Scan for the cell matching the given text and deliver its [X, Y] coordinate at center. 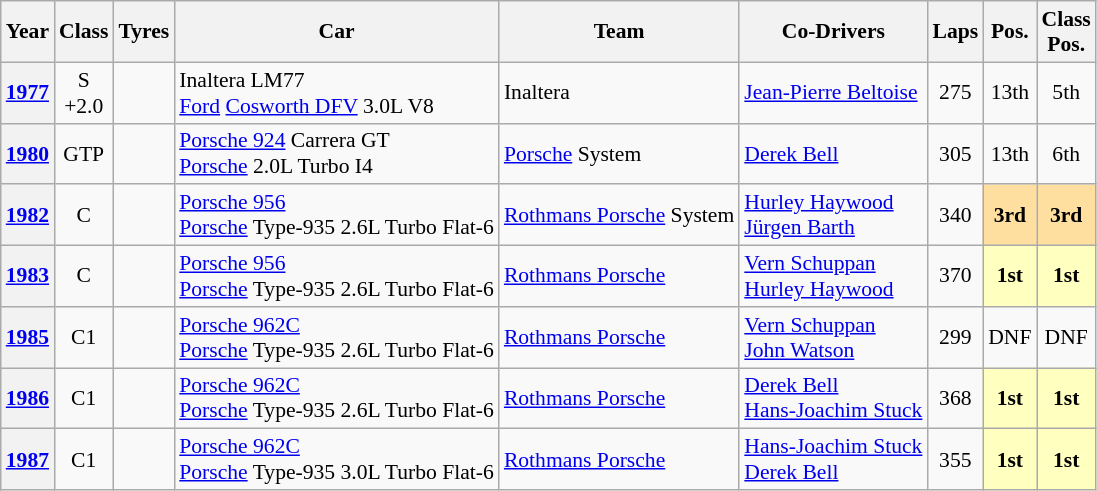
Car [336, 32]
Team [619, 32]
6th [1066, 154]
368 [955, 398]
305 [955, 154]
1982 [28, 216]
275 [955, 92]
ClassPos. [1066, 32]
Inaltera [619, 92]
1977 [28, 92]
Pos. [1010, 32]
Tyres [144, 32]
Class [84, 32]
1986 [28, 398]
Porsche 962CPorsche Type-935 3.0L Turbo Flat-6 [336, 460]
Rothmans Porsche System [619, 216]
355 [955, 460]
Vern Schuppan John Watson [833, 338]
1983 [28, 276]
Hans-Joachim Stuck Derek Bell [833, 460]
Co-Drivers [833, 32]
5th [1066, 92]
1987 [28, 460]
Laps [955, 32]
1980 [28, 154]
Year [28, 32]
Hurley Haywood Jürgen Barth [833, 216]
Porsche System [619, 154]
Porsche 924 Carrera GTPorsche 2.0L Turbo I4 [336, 154]
Derek Bell [833, 154]
340 [955, 216]
GTP [84, 154]
Jean-Pierre Beltoise [833, 92]
Derek Bell Hans-Joachim Stuck [833, 398]
299 [955, 338]
Vern Schuppan Hurley Haywood [833, 276]
S+2.0 [84, 92]
Inaltera LM77Ford Cosworth DFV 3.0L V8 [336, 92]
370 [955, 276]
1985 [28, 338]
